Pinpoint the cell where the given text exists, returning its [X, Y] midpoint coordinate. 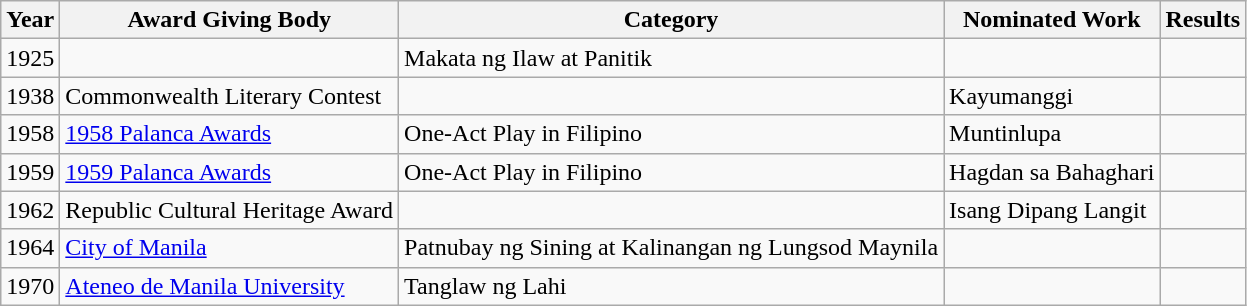
Commonwealth Literary Contest [230, 96]
Republic Cultural Heritage Award [230, 210]
Hagdan sa Bahaghari [1052, 172]
Ateneo de Manila University [230, 286]
Category [672, 20]
Award Giving Body [230, 20]
Results [1203, 20]
Makata ng Ilaw at Panitik [672, 58]
1962 [30, 210]
1964 [30, 248]
1958 [30, 134]
Kayumanggi [1052, 96]
Tanglaw ng Lahi [672, 286]
City of Manila [230, 248]
1958 Palanca Awards [230, 134]
Isang Dipang Langit [1052, 210]
1925 [30, 58]
1970 [30, 286]
Muntinlupa [1052, 134]
1938 [30, 96]
1959 [30, 172]
1959 Palanca Awards [230, 172]
Patnubay ng Sining at Kalinangan ng Lungsod Maynila [672, 248]
Nominated Work [1052, 20]
Year [30, 20]
